Scan for the cell matching the given text and deliver its [x, y] coordinate at center. 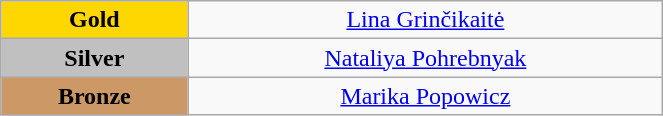
Bronze [94, 96]
Nataliya Pohrebnyak [426, 58]
Lina Grinčikaitė [426, 20]
Gold [94, 20]
Silver [94, 58]
Marika Popowicz [426, 96]
